For the text-containing cell, return its midpoint in [x, y] coordinate format. 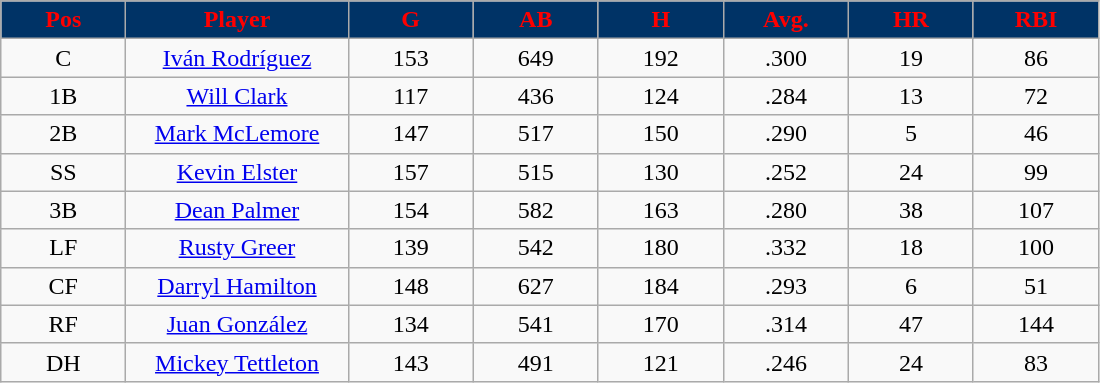
Avg. [786, 20]
154 [410, 210]
Player [237, 20]
157 [410, 172]
Mark McLemore [237, 134]
SS [64, 172]
2B [64, 134]
517 [536, 134]
.290 [786, 134]
Dean Palmer [237, 210]
RF [64, 324]
649 [536, 58]
144 [1036, 324]
163 [660, 210]
180 [660, 248]
72 [1036, 96]
.332 [786, 248]
107 [1036, 210]
13 [910, 96]
Kevin Elster [237, 172]
117 [410, 96]
Darryl Hamilton [237, 286]
627 [536, 286]
515 [536, 172]
G [410, 20]
AB [536, 20]
83 [1036, 362]
Juan González [237, 324]
.246 [786, 362]
H [660, 20]
130 [660, 172]
C [64, 58]
6 [910, 286]
542 [536, 248]
.284 [786, 96]
CF [64, 286]
134 [410, 324]
139 [410, 248]
.293 [786, 286]
Rusty Greer [237, 248]
124 [660, 96]
184 [660, 286]
148 [410, 286]
Iván Rodríguez [237, 58]
143 [410, 362]
436 [536, 96]
.280 [786, 210]
.252 [786, 172]
5 [910, 134]
HR [910, 20]
18 [910, 248]
153 [410, 58]
3B [64, 210]
47 [910, 324]
100 [1036, 248]
121 [660, 362]
Pos [64, 20]
147 [410, 134]
DH [64, 362]
19 [910, 58]
582 [536, 210]
491 [536, 362]
99 [1036, 172]
.300 [786, 58]
.314 [786, 324]
150 [660, 134]
1B [64, 96]
Mickey Tettleton [237, 362]
46 [1036, 134]
38 [910, 210]
192 [660, 58]
541 [536, 324]
Will Clark [237, 96]
51 [1036, 286]
RBI [1036, 20]
86 [1036, 58]
170 [660, 324]
LF [64, 248]
